Pinpoint the cell where the given text exists, returning its [X, Y] midpoint coordinate. 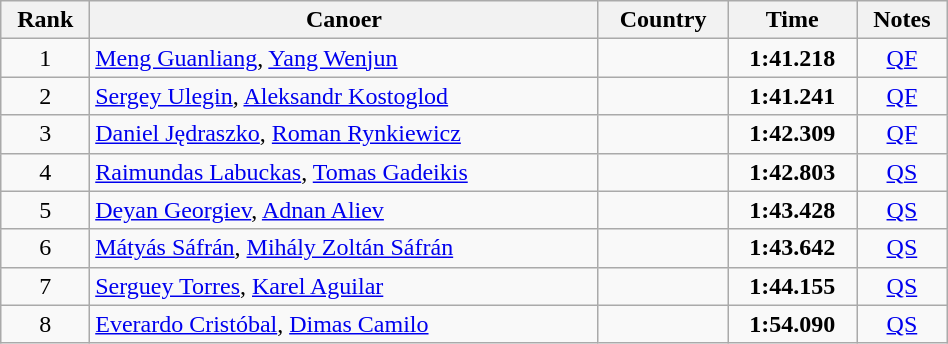
6 [46, 248]
Rank [46, 20]
1 [46, 58]
Sergey Ulegin, Aleksandr Kostoglod [344, 96]
Time [792, 20]
4 [46, 172]
7 [46, 286]
Mátyás Sáfrán, Mihály Zoltán Sáfrán [344, 248]
Raimundas Labuckas, Tomas Gadeikis [344, 172]
Deyan Georgiev, Adnan Aliev [344, 210]
Serguey Torres, Karel Aguilar [344, 286]
1:43.428 [792, 210]
8 [46, 324]
1:42.803 [792, 172]
Everardo Cristóbal, Dimas Camilo [344, 324]
3 [46, 134]
5 [46, 210]
Daniel Jędraszko, Roman Rynkiewicz [344, 134]
1:41.218 [792, 58]
1:44.155 [792, 286]
Canoer [344, 20]
Notes [902, 20]
1:54.090 [792, 324]
2 [46, 96]
1:43.642 [792, 248]
1:42.309 [792, 134]
Country [663, 20]
Meng Guanliang, Yang Wenjun [344, 58]
1:41.241 [792, 96]
